Determine the (X, Y) coordinate at the center of the cell enclosing the given text.  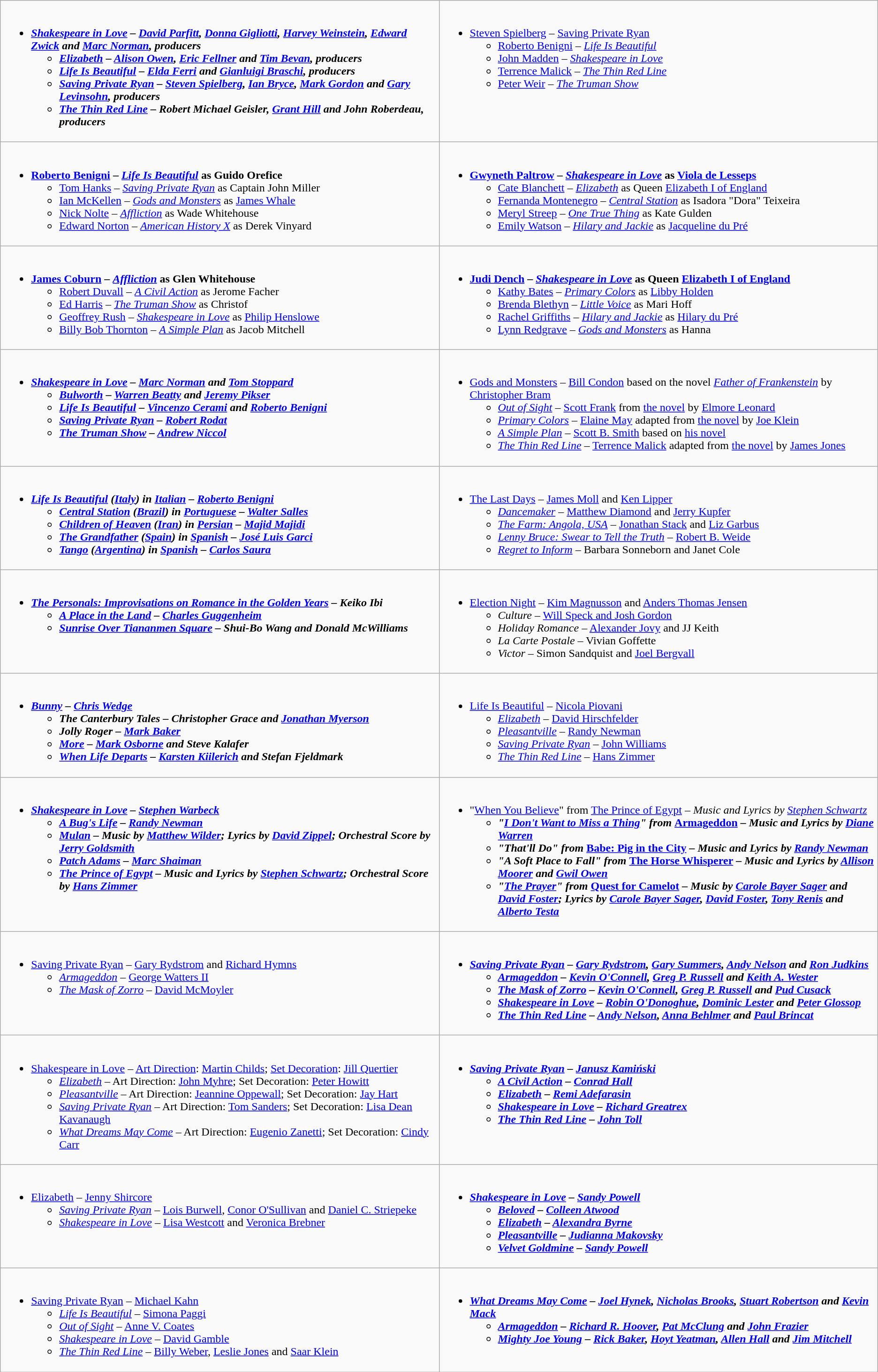
Saving Private Ryan – Gary Rydstrom and Richard HymnsArmageddon – George Watters IIThe Mask of Zorro – David McMoyler (219, 983)
Shakespeare in Love – Sandy PowellBeloved – Colleen AtwoodElizabeth – Alexandra ByrnePleasantville – Judianna MakovskyVelvet Goldmine – Sandy Powell (658, 1216)
